Identify which cell holds the provided text, then report its (X, Y) central coordinate. 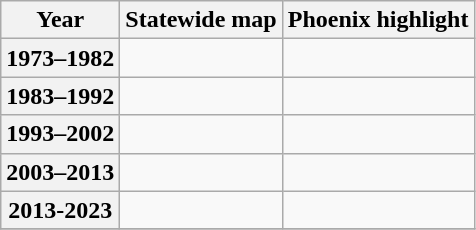
Statewide map (201, 20)
1973–1982 (60, 58)
Phoenix highlight (378, 20)
1993–2002 (60, 134)
2003–2013 (60, 172)
Year (60, 20)
1983–1992 (60, 96)
2013-2023 (60, 210)
